For the text-containing cell, return its midpoint in [X, Y] coordinate format. 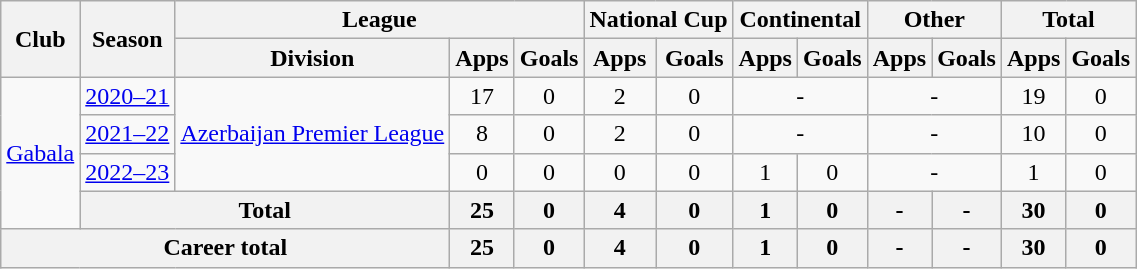
2021–22 [128, 134]
Gabala [40, 153]
Azerbaijan Premier League [312, 134]
10 [1033, 134]
Continental [800, 20]
Season [128, 39]
8 [482, 134]
19 [1033, 96]
National Cup [658, 20]
Club [40, 39]
2022–23 [128, 172]
17 [482, 96]
Division [312, 58]
Career total [226, 248]
League [380, 20]
Other [934, 20]
2020–21 [128, 96]
